Locate the cell with the specified text and output its (x, y) center coordinate. 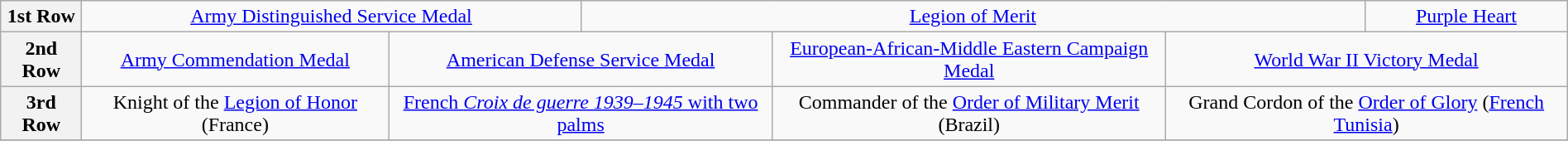
Army Commendation Medal (235, 60)
American Defense Service Medal (581, 60)
Purple Heart (1467, 17)
French Croix de guerre 1939–1945 with two palms (581, 113)
Army Distinguished Service Medal (331, 17)
1st Row (41, 17)
3rd Row (41, 113)
Knight of the Legion of Honor (France) (235, 113)
Legion of Merit (973, 17)
Grand Cordon of the Order of Glory (French Tunisia) (1366, 113)
2nd Row (41, 60)
European-African-Middle Eastern Campaign Medal (969, 60)
World War II Victory Medal (1366, 60)
Commander of the Order of Military Merit (Brazil) (969, 113)
